Extract the [x, y] coordinate from the center of the cell holding the provided text.  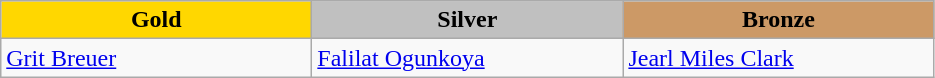
Jearl Miles Clark [778, 58]
Silver [468, 20]
Grit Breuer [156, 58]
Bronze [778, 20]
Falilat Ogunkoya [468, 58]
Gold [156, 20]
